Return (x, y) of the center of cell containing provided text 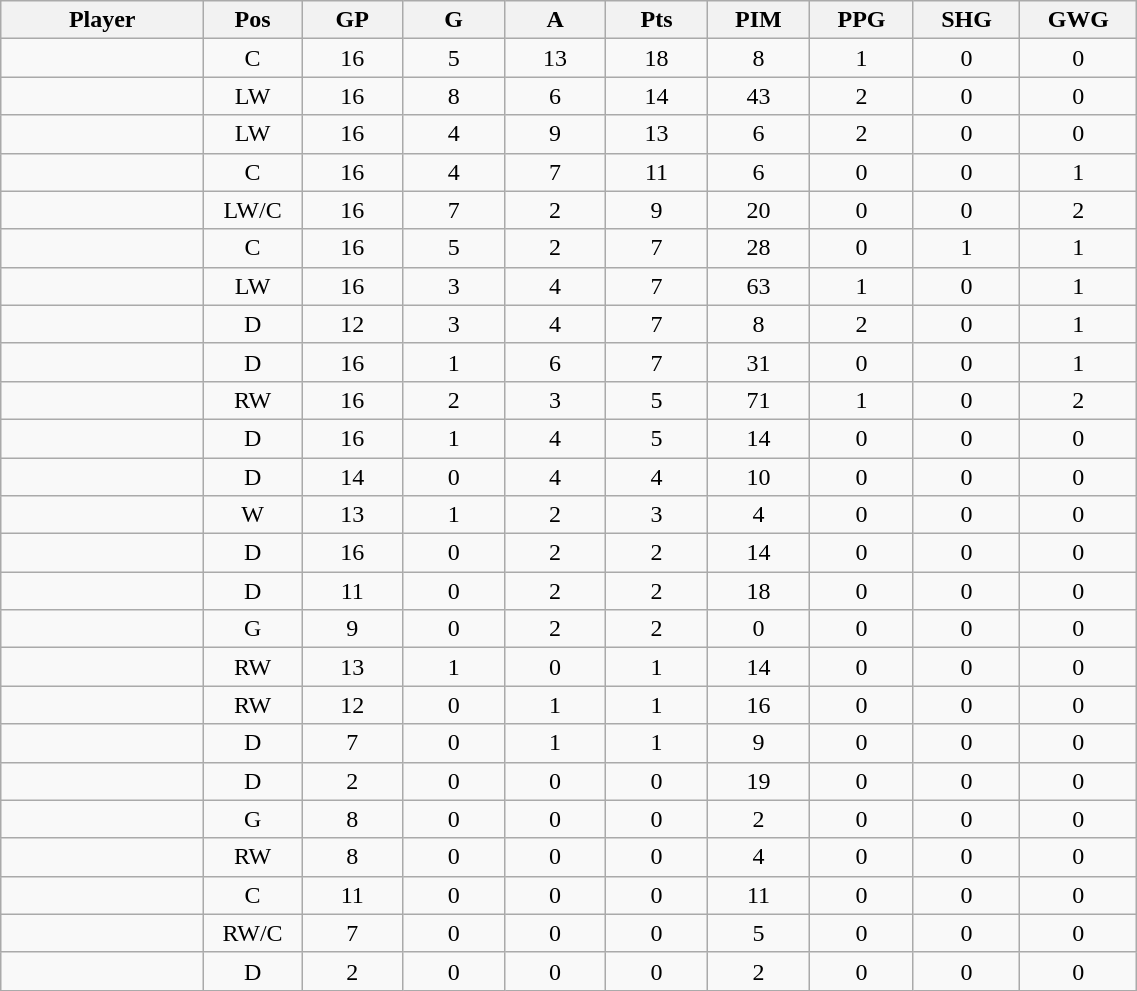
10 (758, 477)
PIM (758, 20)
RW/C (253, 933)
43 (758, 96)
A (554, 20)
Player (102, 20)
31 (758, 362)
LW/C (253, 210)
63 (758, 286)
28 (758, 248)
Pts (656, 20)
GWG (1078, 20)
71 (758, 400)
19 (758, 781)
PPG (862, 20)
SHG (966, 20)
20 (758, 210)
W (253, 515)
GP (352, 20)
Pos (253, 20)
